Determine the (X, Y) coordinate at the center of the cell enclosing the given text.  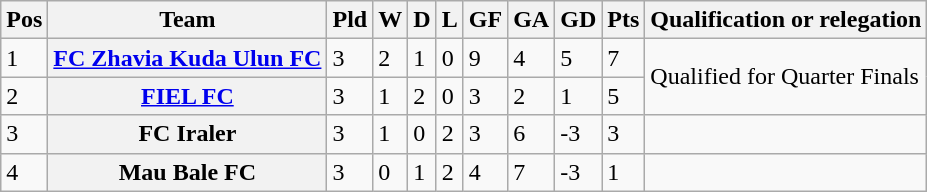
6 (532, 134)
Pts (624, 20)
FIEL FC (188, 96)
L (450, 20)
GD (578, 20)
Pld (350, 20)
GF (485, 20)
D (422, 20)
FC Zhavia Kuda Ulun FC (188, 58)
W (390, 20)
GA (532, 20)
9 (485, 58)
Mau Bale FC (188, 172)
Qualification or relegation (786, 20)
Qualified for Quarter Finals (786, 77)
Team (188, 20)
FC Iraler (188, 134)
Pos (24, 20)
